Determine the [x, y] coordinate at the center of the cell enclosing the given text.  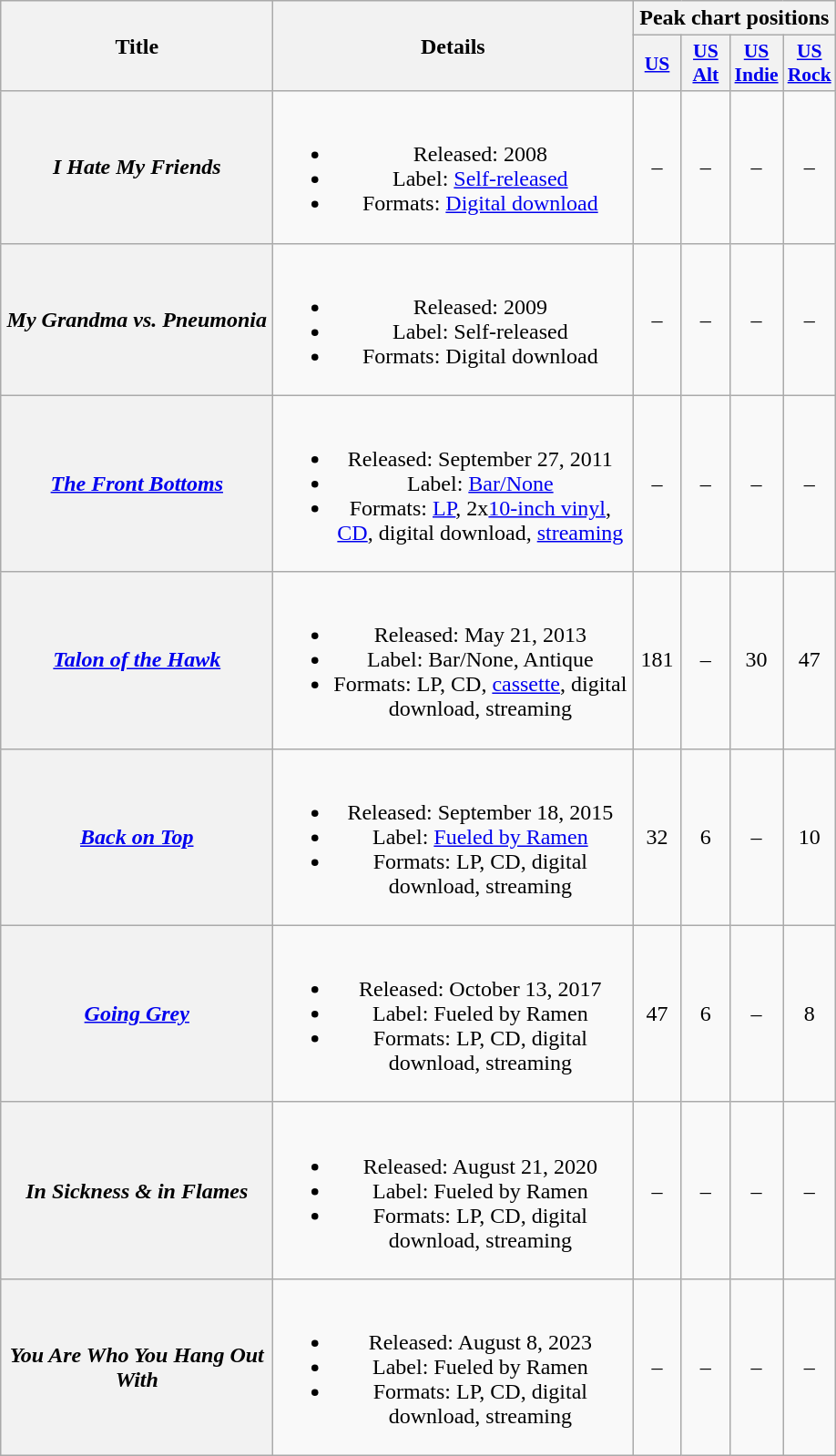
Details [454, 46]
10 [810, 837]
Released: September 18, 2015Label: Fueled by RamenFormats: LP, CD, digital download, streaming [454, 837]
30 [757, 660]
Back on Top [137, 837]
Released: September 27, 2011Label: Bar/NoneFormats: LP, 2x10-inch vinyl, CD, digital download, streaming [454, 484]
Released: August 8, 2023Label: Fueled by RamenFormats: LP, CD, digital download, streaming [454, 1367]
181 [658, 660]
US [658, 64]
My Grandma vs. Pneumonia [137, 319]
32 [658, 837]
Released: August 21, 2020Label: Fueled by RamenFormats: LP, CD, digital download, streaming [454, 1190]
USIndie [757, 64]
The Front Bottoms [137, 484]
Talon of the Hawk [137, 660]
I Hate My Friends [137, 168]
Released: 2008Label: Self-releasedFormats: Digital download [454, 168]
You Are Who You Hang Out With [137, 1367]
Released: October 13, 2017Label: Fueled by RamenFormats: LP, CD, digital download, streaming [454, 1013]
Released: 2009Label: Self-releasedFormats: Digital download [454, 319]
USRock [810, 64]
USAlt [705, 64]
Released: May 21, 2013Label: Bar/None, AntiqueFormats: LP, CD, cassette, digital download, streaming [454, 660]
Peak chart positions [734, 18]
Going Grey [137, 1013]
8 [810, 1013]
In Sickness & in Flames [137, 1190]
Title [137, 46]
